Extract the [X, Y] coordinate from the center of the cell holding the provided text.  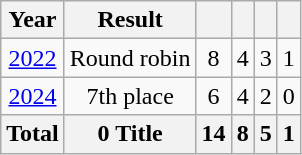
Total [33, 134]
Round robin [130, 58]
5 [266, 134]
6 [214, 96]
3 [266, 58]
0 [288, 96]
2024 [33, 96]
7th place [130, 96]
0 Title [130, 134]
Year [33, 20]
14 [214, 134]
Result [130, 20]
2022 [33, 58]
2 [266, 96]
